Locate the cell with the specified text and output its (x, y) center coordinate. 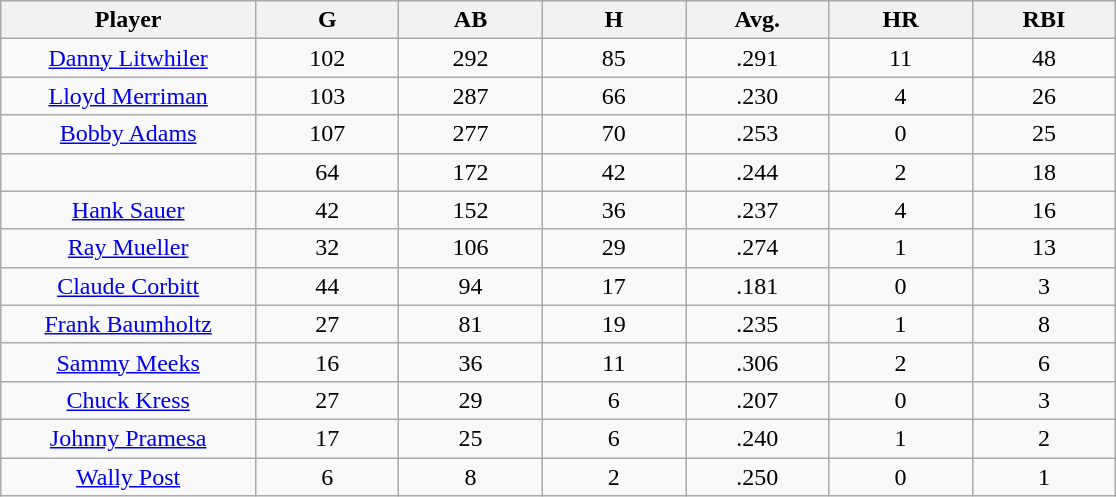
292 (470, 58)
Wally Post (128, 477)
Claude Corbitt (128, 286)
94 (470, 286)
AB (470, 20)
.253 (758, 134)
277 (470, 134)
103 (328, 96)
Chuck Kress (128, 400)
64 (328, 172)
102 (328, 58)
44 (328, 286)
HR (900, 20)
.235 (758, 324)
Bobby Adams (128, 134)
Lloyd Merriman (128, 96)
18 (1044, 172)
70 (614, 134)
152 (470, 210)
81 (470, 324)
.230 (758, 96)
.181 (758, 286)
Ray Mueller (128, 248)
107 (328, 134)
.207 (758, 400)
287 (470, 96)
85 (614, 58)
32 (328, 248)
.244 (758, 172)
H (614, 20)
13 (1044, 248)
26 (1044, 96)
.306 (758, 362)
Sammy Meeks (128, 362)
19 (614, 324)
48 (1044, 58)
106 (470, 248)
.250 (758, 477)
.240 (758, 438)
Frank Baumholtz (128, 324)
Player (128, 20)
172 (470, 172)
.274 (758, 248)
Hank Sauer (128, 210)
Johnny Pramesa (128, 438)
66 (614, 96)
.237 (758, 210)
RBI (1044, 20)
G (328, 20)
Avg. (758, 20)
.291 (758, 58)
Danny Litwhiler (128, 58)
